Return the (x, y) coordinate for the center point of the cell that contains the specified text.  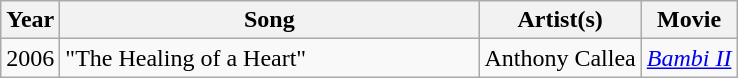
Movie (689, 20)
Bambi II (689, 58)
"The Healing of a Heart" (270, 58)
Song (270, 20)
2006 (30, 58)
Year (30, 20)
Artist(s) (560, 20)
Anthony Callea (560, 58)
